Detect which cell encompasses the target text, then output its (X, Y) center coordinate. 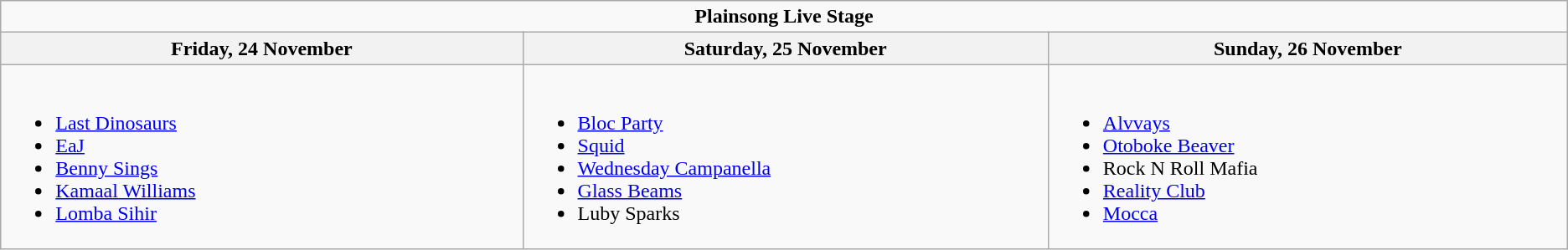
Plainsong Live Stage (784, 17)
Sunday, 26 November (1308, 48)
Bloc PartySquidWednesday CampanellaGlass BeamsLuby Sparks (786, 157)
Last DinosaursEaJBenny SingsKamaal WilliamsLomba Sihir (261, 157)
Friday, 24 November (261, 48)
AlvvaysOtoboke BeaverRock N Roll MafiaReality ClubMocca (1308, 157)
Saturday, 25 November (786, 48)
